Output the (X, Y) coordinate of the center of the cell containing the given text.  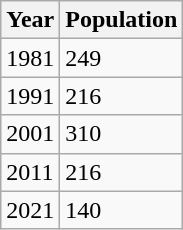
1991 (30, 96)
1981 (30, 58)
310 (122, 134)
2021 (30, 210)
140 (122, 210)
2011 (30, 172)
2001 (30, 134)
Year (30, 20)
Population (122, 20)
249 (122, 58)
